Capture the cell that displays the provided text and extract its (x, y) central coordinate. 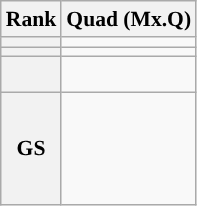
Rank (32, 19)
Quad (Mx.Q) (128, 19)
GS (32, 149)
